Pinpoint the cell where the given text exists, returning its (x, y) midpoint coordinate. 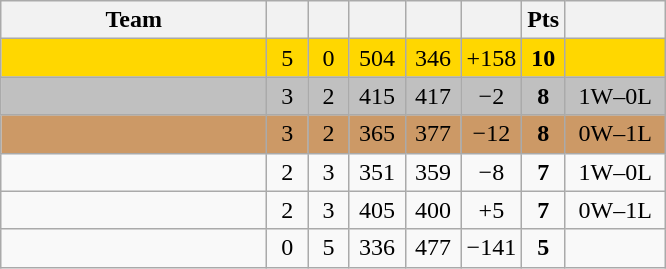
346 (433, 58)
359 (433, 172)
−141 (492, 248)
+5 (492, 210)
400 (433, 210)
504 (377, 58)
336 (377, 248)
−12 (492, 134)
−8 (492, 172)
−2 (492, 96)
477 (433, 248)
10 (544, 58)
365 (377, 134)
405 (377, 210)
Pts (544, 20)
+158 (492, 58)
417 (433, 96)
Team (134, 20)
415 (377, 96)
377 (433, 134)
351 (377, 172)
